Detect which cell encompasses the target text, then output its [x, y] center coordinate. 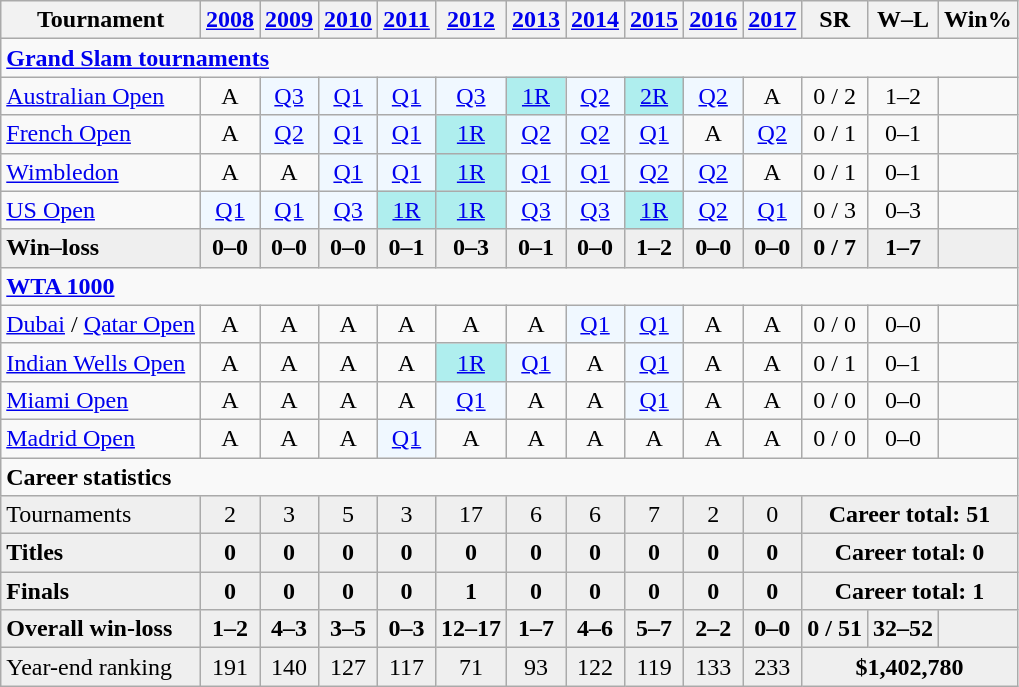
Overall win-loss [101, 629]
191 [230, 667]
US Open [101, 210]
Dubai / Qatar Open [101, 324]
Miami Open [101, 400]
Year-end ranking [101, 667]
93 [536, 667]
2009 [290, 20]
Win–loss [101, 248]
2014 [596, 20]
SR [835, 20]
Indian Wells Open [101, 362]
Titles [101, 553]
5 [348, 515]
W–L [902, 20]
2011 [407, 20]
17 [470, 515]
5–7 [654, 629]
4–3 [290, 629]
Career statistics [509, 477]
133 [714, 667]
0 / 2 [835, 96]
2R [654, 96]
140 [290, 667]
0 / 51 [835, 629]
2017 [772, 20]
Australian Open [101, 96]
Career total: 1 [910, 591]
0 / 3 [835, 210]
2012 [470, 20]
French Open [101, 134]
233 [772, 667]
122 [596, 667]
3–5 [348, 629]
127 [348, 667]
71 [470, 667]
Wimbledon [101, 172]
2008 [230, 20]
Grand Slam tournaments [509, 58]
Career total: 0 [910, 553]
119 [654, 667]
$1,402,780 [910, 667]
2010 [348, 20]
0 / 7 [835, 248]
2013 [536, 20]
Tournaments [101, 515]
Career total: 51 [910, 515]
12–17 [470, 629]
32–52 [902, 629]
2015 [654, 20]
WTA 1000 [509, 286]
1 [470, 591]
Win% [978, 20]
7 [654, 515]
Finals [101, 591]
2016 [714, 20]
4–6 [596, 629]
2–2 [714, 629]
Madrid Open [101, 438]
Tournament [101, 20]
117 [407, 667]
